Return the [x, y] coordinate for the center point of the cell that contains the specified text.  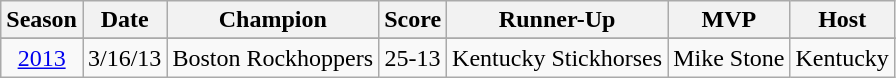
Runner-Up [558, 20]
Score [413, 20]
Season [42, 20]
Boston Rockhoppers [273, 58]
MVP [729, 20]
3/16/13 [124, 58]
2013 [42, 58]
Kentucky [842, 58]
Champion [273, 20]
Date [124, 20]
Kentucky Stickhorses [558, 58]
25-13 [413, 58]
Mike Stone [729, 58]
Host [842, 20]
